Return the (X, Y) coordinate for the center point of the cell that contains the specified text.  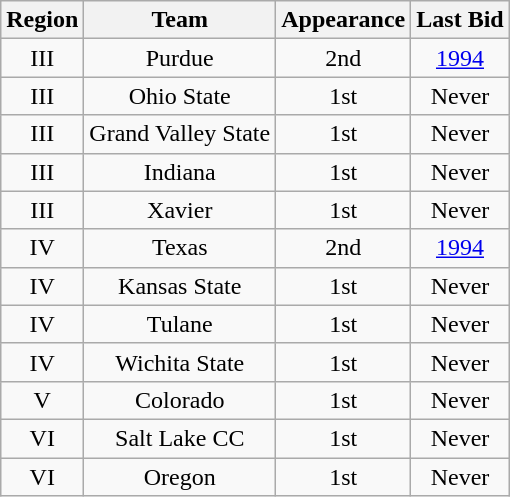
Wichita State (180, 362)
Colorado (180, 400)
Tulane (180, 324)
V (42, 400)
Grand Valley State (180, 134)
Region (42, 20)
Indiana (180, 172)
Ohio State (180, 96)
Purdue (180, 58)
Last Bid (460, 20)
Texas (180, 248)
Salt Lake CC (180, 438)
Kansas State (180, 286)
Xavier (180, 210)
Team (180, 20)
Oregon (180, 477)
Appearance (344, 20)
